Pinpoint the cell where the given text exists, returning its (X, Y) midpoint coordinate. 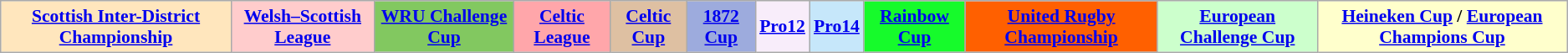
Heineken Cup / European Champions Cup (1442, 27)
1872 Cup (722, 27)
Pro12 (783, 27)
WRU Challenge Cup (443, 27)
European Challenge Cup (1238, 27)
United Rugby Championship (1061, 27)
Pro14 (836, 27)
Rainbow Cup (915, 27)
Scottish Inter-District Championship (116, 27)
Welsh–Scottish League (303, 27)
Celtic Cup (648, 27)
Celtic League (562, 27)
